Determine the (x, y) coordinate at the center of the cell enclosing the given text.  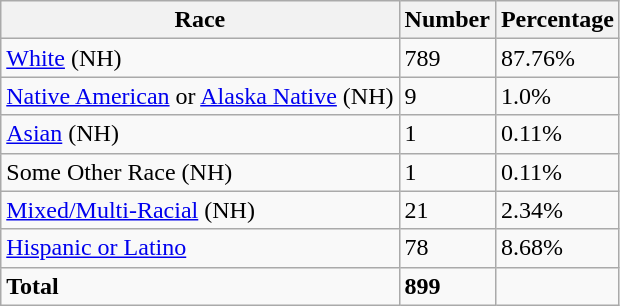
899 (447, 286)
87.76% (557, 58)
1.0% (557, 96)
Percentage (557, 20)
78 (447, 248)
Hispanic or Latino (200, 248)
Mixed/Multi-Racial (NH) (200, 210)
789 (447, 58)
White (NH) (200, 58)
Total (200, 286)
Some Other Race (NH) (200, 172)
Asian (NH) (200, 134)
21 (447, 210)
8.68% (557, 248)
Native American or Alaska Native (NH) (200, 96)
Number (447, 20)
9 (447, 96)
2.34% (557, 210)
Race (200, 20)
